Identify which cell holds the provided text, then report its (X, Y) central coordinate. 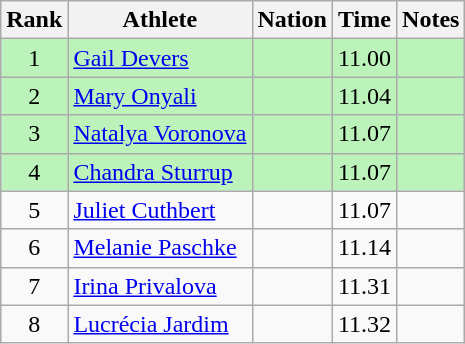
6 (34, 248)
Time (364, 20)
Lucrécia Jardim (160, 324)
11.04 (364, 96)
Juliet Cuthbert (160, 210)
11.14 (364, 248)
Rank (34, 20)
Mary Onyali (160, 96)
11.00 (364, 58)
Natalya Voronova (160, 134)
5 (34, 210)
Irina Privalova (160, 286)
Chandra Sturrup (160, 172)
Athlete (160, 20)
Melanie Paschke (160, 248)
Gail Devers (160, 58)
3 (34, 134)
Nation (292, 20)
2 (34, 96)
11.31 (364, 286)
7 (34, 286)
4 (34, 172)
1 (34, 58)
11.32 (364, 324)
8 (34, 324)
Notes (431, 20)
